For the text-containing cell, return its midpoint in [X, Y] coordinate format. 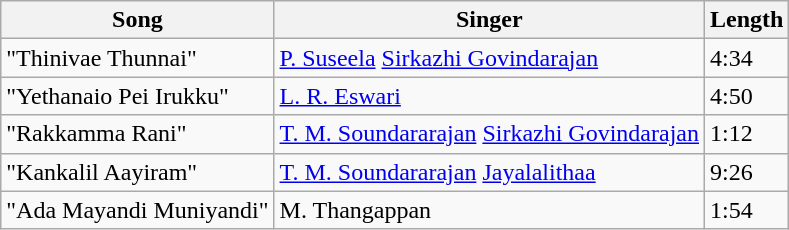
T. M. Soundararajan Sirkazhi Govindarajan [489, 134]
"Thinivae Thunnai" [138, 58]
"Kankalil Aayiram" [138, 172]
9:26 [747, 172]
4:50 [747, 96]
Song [138, 20]
"Rakkamma Rani" [138, 134]
1:12 [747, 134]
"Ada Mayandi Muniyandi" [138, 210]
"Yethanaio Pei Irukku" [138, 96]
T. M. Soundararajan Jayalalithaa [489, 172]
Singer [489, 20]
L. R. Eswari [489, 96]
M. Thangappan [489, 210]
4:34 [747, 58]
Length [747, 20]
P. Suseela Sirkazhi Govindarajan [489, 58]
1:54 [747, 210]
